Search for the cell housing the specified text and yield its (x, y) center coordinate. 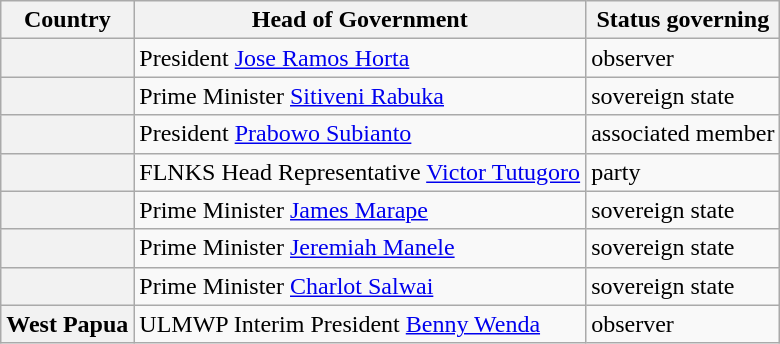
associated member (683, 134)
Country (68, 20)
West Papua (68, 324)
Prime Minister Sitiveni Rabuka (360, 96)
Prime Minister James Marape (360, 210)
Head of Government (360, 20)
FLNKS Head Representative Victor Tutugoro (360, 172)
Status governing (683, 20)
ULMWP Interim President Benny Wenda (360, 324)
party (683, 172)
President Jose Ramos Horta (360, 58)
President Prabowo Subianto (360, 134)
Prime Minister Charlot Salwai (360, 286)
Prime Minister Jeremiah Manele (360, 248)
